Determine the (x, y) coordinate at the center of the cell enclosing the given text.  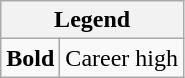
Career high (122, 58)
Bold (30, 58)
Legend (92, 20)
